Locate the cell with the specified text and output its [X, Y] center coordinate. 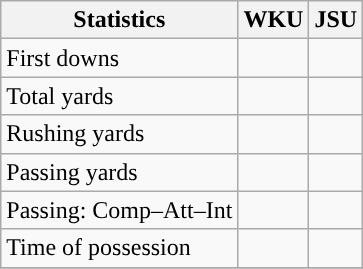
Time of possession [120, 248]
Passing: Comp–Att–Int [120, 210]
First downs [120, 58]
Passing yards [120, 172]
Total yards [120, 96]
Rushing yards [120, 134]
Statistics [120, 20]
WKU [274, 20]
JSU [336, 20]
